Return the [X, Y] coordinate for the center point of the cell that contains the specified text.  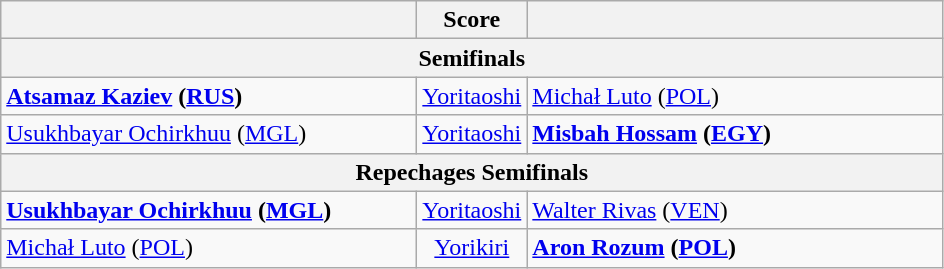
Yorikiri [472, 248]
Misbah Hossam (EGY) [735, 134]
Semifinals [472, 58]
Aron Rozum (POL) [735, 248]
Repechages Semifinals [472, 172]
Score [472, 20]
Atsamaz Kaziev (RUS) [209, 96]
Walter Rivas (VEN) [735, 210]
